Return the (X, Y) coordinate for the center point of the cell that contains the specified text.  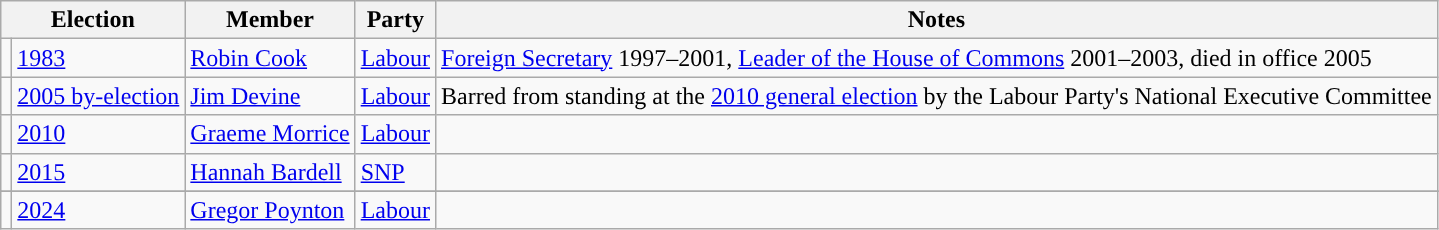
Barred from standing at the 2010 general election by the Labour Party's National Executive Committee (937, 96)
Member (270, 20)
Hannah Bardell (270, 172)
Party (395, 20)
2005 by-election (98, 96)
Election (93, 20)
Foreign Secretary 1997–2001, Leader of the House of Commons 2001–2003, died in office 2005 (937, 58)
Graeme Morrice (270, 134)
2015 (98, 172)
Gregor Poynton (270, 210)
Notes (937, 20)
Jim Devine (270, 96)
1983 (98, 58)
Robin Cook (270, 58)
2024 (98, 210)
2010 (98, 134)
SNP (395, 172)
